For the text-containing cell, return its midpoint in (x, y) coordinate format. 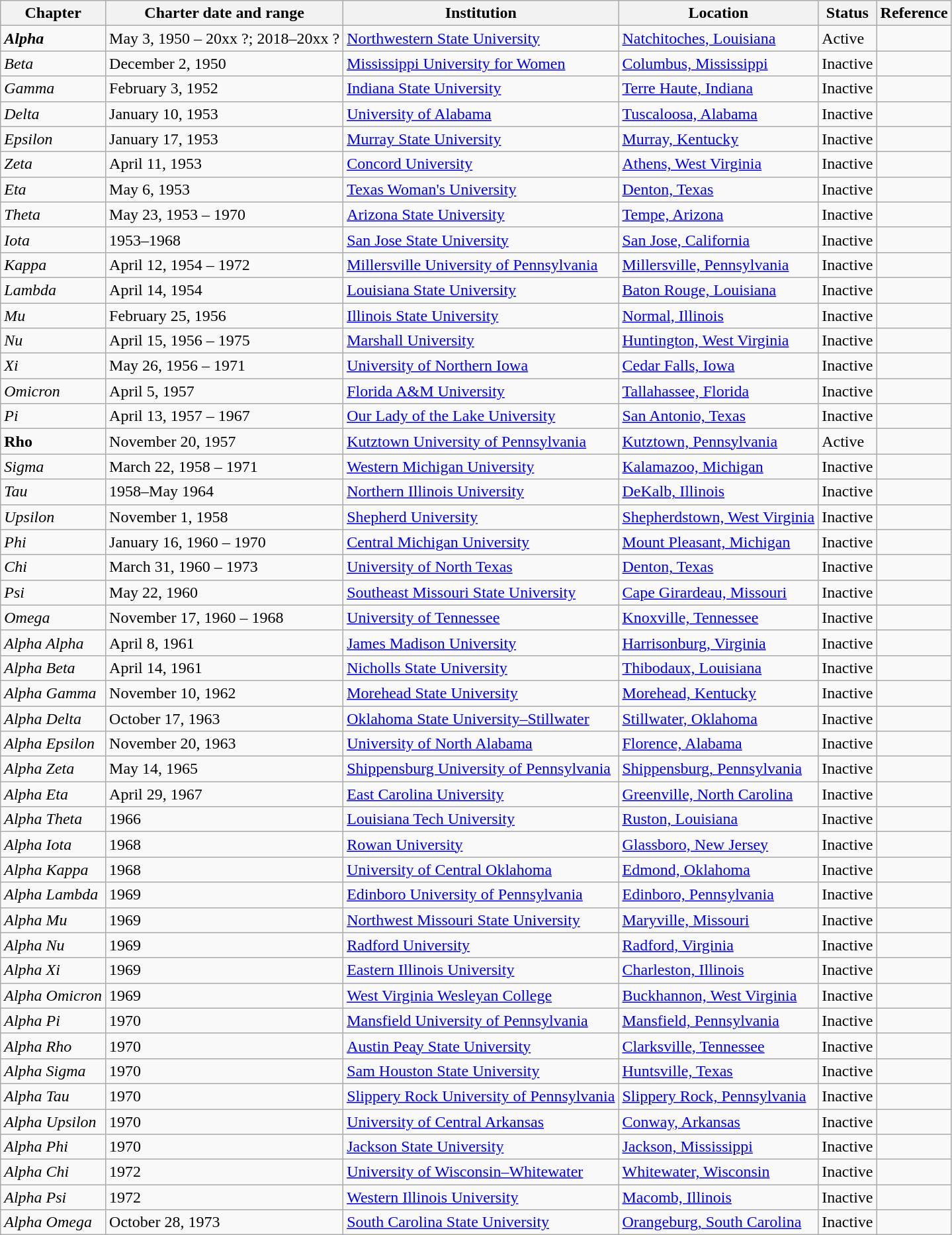
Rho (53, 441)
Eta (53, 189)
Zeta (53, 164)
Huntsville, Texas (718, 1071)
Omega (53, 617)
San Jose State University (481, 240)
Alpha Chi (53, 1172)
Eastern Illinois University (481, 970)
Alpha Gamma (53, 693)
Beta (53, 64)
Alpha Rho (53, 1046)
Southeast Missouri State University (481, 592)
Tallahassee, Florida (718, 391)
Florida A&M University (481, 391)
University of Central Oklahoma (481, 870)
Cape Girardeau, Missouri (718, 592)
Western Michigan University (481, 467)
Iota (53, 240)
Omicron (53, 391)
Pi (53, 416)
November 10, 1962 (225, 693)
University of Wisconsin–Whitewater (481, 1172)
May 26, 1956 – 1971 (225, 366)
Northern Illinois University (481, 492)
November 20, 1963 (225, 744)
Athens, West Virginia (718, 164)
Status (847, 13)
Morehead State University (481, 693)
Oklahoma State University–Stillwater (481, 718)
Nu (53, 341)
Slippery Rock University of Pennsylvania (481, 1096)
April 14, 1961 (225, 668)
Alpha Theta (53, 819)
Alpha Nu (53, 945)
Alpha Upsilon (53, 1122)
Huntington, West Virginia (718, 341)
Alpha Omicron (53, 995)
Murray, Kentucky (718, 139)
Kutztown University of Pennsylvania (481, 441)
Alpha Epsilon (53, 744)
April 12, 1954 – 1972 (225, 265)
Location (718, 13)
Louisiana Tech University (481, 819)
Concord University (481, 164)
November 17, 1960 – 1968 (225, 617)
Edinboro, Pennsylvania (718, 895)
Alpha Mu (53, 920)
Rowan University (481, 845)
May 23, 1953 – 1970 (225, 214)
Alpha Lambda (53, 895)
Natchitoches, Louisiana (718, 38)
Alpha Phi (53, 1147)
Alpha Eta (53, 794)
Marshall University (481, 341)
April 5, 1957 (225, 391)
Alpha Psi (53, 1197)
Jackson State University (481, 1147)
Alpha Zeta (53, 769)
Jackson, Mississippi (718, 1147)
Arizona State University (481, 214)
Mansfield, Pennsylvania (718, 1021)
University of Northern Iowa (481, 366)
Shippensburg, Pennsylvania (718, 769)
Morehead, Kentucky (718, 693)
1966 (225, 819)
Upsilon (53, 517)
Conway, Arkansas (718, 1122)
November 1, 1958 (225, 517)
1953–1968 (225, 240)
Mississippi University for Women (481, 64)
Tau (53, 492)
February 3, 1952 (225, 89)
Delta (53, 114)
January 10, 1953 (225, 114)
Slippery Rock, Pennsylvania (718, 1096)
April 14, 1954 (225, 290)
Knoxville, Tennessee (718, 617)
Illinois State University (481, 316)
Tuscaloosa, Alabama (718, 114)
Chi (53, 567)
Murray State University (481, 139)
Millersville, Pennsylvania (718, 265)
Macomb, Illinois (718, 1197)
Sam Houston State University (481, 1071)
Tempe, Arizona (718, 214)
Louisiana State University (481, 290)
April 13, 1957 – 1967 (225, 416)
Northwest Missouri State University (481, 920)
Psi (53, 592)
Florence, Alabama (718, 744)
Orangeburg, South Carolina (718, 1222)
Cedar Falls, Iowa (718, 366)
October 17, 1963 (225, 718)
Alpha Delta (53, 718)
Edmond, Oklahoma (718, 870)
Kutztown, Pennsylvania (718, 441)
San Antonio, Texas (718, 416)
Western Illinois University (481, 1197)
Nicholls State University (481, 668)
Alpha Omega (53, 1222)
Theta (53, 214)
Maryville, Missouri (718, 920)
Mount Pleasant, Michigan (718, 542)
Mansfield University of Pennsylvania (481, 1021)
May 22, 1960 (225, 592)
Shippensburg University of Pennsylvania (481, 769)
March 31, 1960 – 1973 (225, 567)
April 11, 1953 (225, 164)
Mu (53, 316)
South Carolina State University (481, 1222)
Austin Peay State University (481, 1046)
Columbus, Mississippi (718, 64)
Alpha Sigma (53, 1071)
Chapter (53, 13)
Alpha Alpha (53, 643)
Terre Haute, Indiana (718, 89)
November 20, 1957 (225, 441)
Northwestern State University (481, 38)
February 25, 1956 (225, 316)
Shepherdstown, West Virginia (718, 517)
Alpha Pi (53, 1021)
West Virginia Wesleyan College (481, 995)
Buckhannon, West Virginia (718, 995)
March 22, 1958 – 1971 (225, 467)
Sigma (53, 467)
Alpha Kappa (53, 870)
Charter date and range (225, 13)
James Madison University (481, 643)
October 28, 1973 (225, 1222)
Alpha Tau (53, 1096)
Millersville University of Pennsylvania (481, 265)
East Carolina University (481, 794)
University of North Texas (481, 567)
Whitewater, Wisconsin (718, 1172)
Baton Rouge, Louisiana (718, 290)
Normal, Illinois (718, 316)
Stillwater, Oklahoma (718, 718)
Lambda (53, 290)
Alpha Beta (53, 668)
University of North Alabama (481, 744)
Institution (481, 13)
December 2, 1950 (225, 64)
April 29, 1967 (225, 794)
Alpha Iota (53, 845)
Epsilon (53, 139)
January 17, 1953 (225, 139)
Shepherd University (481, 517)
April 15, 1956 – 1975 (225, 341)
May 14, 1965 (225, 769)
Kappa (53, 265)
Glassboro, New Jersey (718, 845)
Texas Woman's University (481, 189)
DeKalb, Illinois (718, 492)
Phi (53, 542)
Kalamazoo, Michigan (718, 467)
Charleston, Illinois (718, 970)
April 8, 1961 (225, 643)
May 3, 1950 – 20xx ?; 2018–20xx ? (225, 38)
January 16, 1960 – 1970 (225, 542)
University of Tennessee (481, 617)
Central Michigan University (481, 542)
Harrisonburg, Virginia (718, 643)
1958–May 1964 (225, 492)
Our Lady of the Lake University (481, 416)
Thibodaux, Louisiana (718, 668)
Alpha (53, 38)
Ruston, Louisiana (718, 819)
San Jose, California (718, 240)
Indiana State University (481, 89)
Clarksville, Tennessee (718, 1046)
Reference (914, 13)
Edinboro University of Pennsylvania (481, 895)
Radford University (481, 945)
Xi (53, 366)
Gamma (53, 89)
May 6, 1953 (225, 189)
Alpha Xi (53, 970)
Radford, Virginia (718, 945)
University of Central Arkansas (481, 1122)
University of Alabama (481, 114)
Greenville, North Carolina (718, 794)
